From the cell containing the given text, extract its center point as (x, y) coordinate. 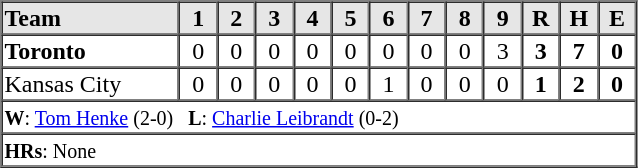
E (617, 18)
R (541, 18)
Toronto (91, 50)
Team (91, 18)
6 (388, 18)
Kansas City (91, 84)
9 (503, 18)
H (579, 18)
W: Tom Henke (2-0) L: Charlie Leibrandt (0-2) (319, 116)
8 (465, 18)
5 (350, 18)
HRs: None (319, 150)
4 (312, 18)
